For the text-containing cell, return its midpoint in [X, Y] coordinate format. 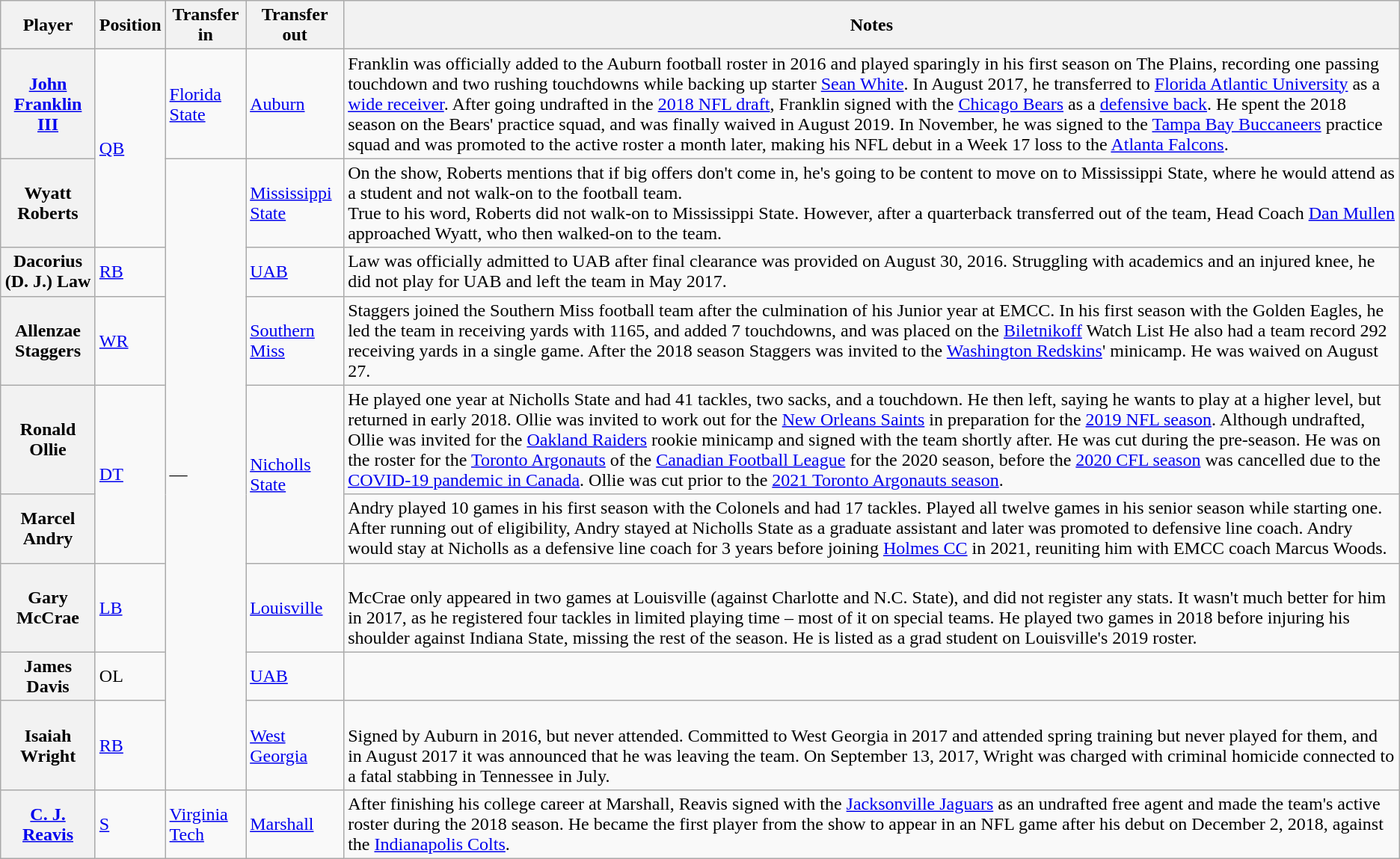
Gary McCrae [48, 607]
Louisville [295, 607]
Florida State [206, 104]
Isaiah Wright [48, 745]
West Georgia [295, 745]
WR [130, 341]
Marshall [295, 824]
John Franklin III [48, 104]
LB [130, 607]
Transfer in [206, 25]
Ronald Ollie [48, 440]
Virginia Tech [206, 824]
DT [130, 474]
James Davis [48, 676]
S [130, 824]
Player [48, 25]
Mississippi State [295, 203]
Dacorius (D. J.) Law [48, 272]
Position [130, 25]
C. J. Reavis [48, 824]
Nicholls State [295, 474]
Southern Miss [295, 341]
Allenzae Staggers [48, 341]
Transfer out [295, 25]
Auburn [295, 104]
— [206, 474]
OL [130, 676]
Wyatt Roberts [48, 203]
QB [130, 148]
Notes [872, 25]
Marcel Andry [48, 529]
